Search for the cell housing the specified text and yield its [x, y] center coordinate. 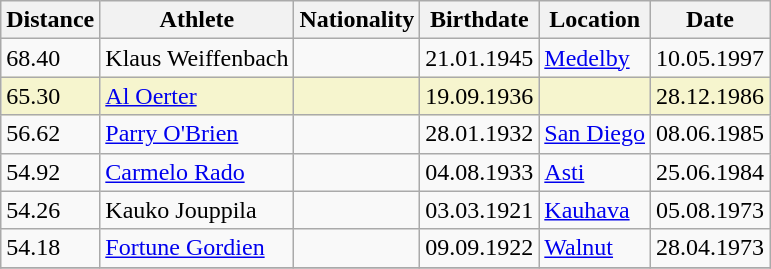
65.30 [50, 96]
San Diego [595, 134]
Kauhava [595, 210]
04.08.1933 [480, 172]
Parry O'Brien [197, 134]
21.01.1945 [480, 58]
05.08.1973 [710, 210]
Walnut [595, 248]
Athlete [197, 20]
08.06.1985 [710, 134]
54.92 [50, 172]
Klaus Weiffenbach [197, 58]
Distance [50, 20]
Medelby [595, 58]
Location [595, 20]
56.62 [50, 134]
Date [710, 20]
54.18 [50, 248]
Birthdate [480, 20]
54.26 [50, 210]
10.05.1997 [710, 58]
68.40 [50, 58]
19.09.1936 [480, 96]
Asti [595, 172]
25.06.1984 [710, 172]
Nationality [357, 20]
Fortune Gordien [197, 248]
Al Oerter [197, 96]
03.03.1921 [480, 210]
28.12.1986 [710, 96]
09.09.1922 [480, 248]
Carmelo Rado [197, 172]
28.01.1932 [480, 134]
28.04.1973 [710, 248]
Kauko Jouppila [197, 210]
